Identify which cell holds the provided text, then report its [X, Y] central coordinate. 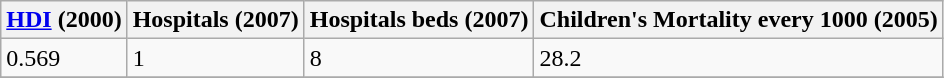
HDI (2000) [64, 20]
8 [419, 58]
28.2 [738, 58]
Children's Mortality every 1000 (2005) [738, 20]
Hospitals beds (2007) [419, 20]
0.569 [64, 58]
1 [216, 58]
Hospitals (2007) [216, 20]
